Pinpoint the cell where the given text exists, returning its (X, Y) midpoint coordinate. 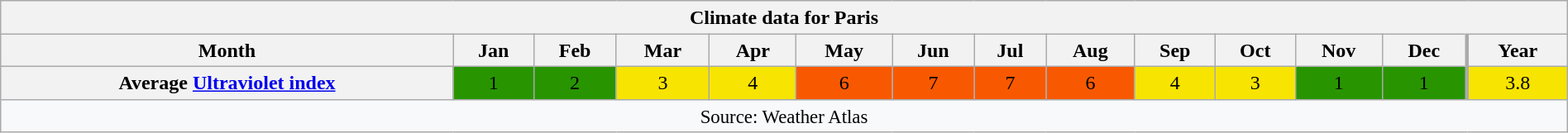
3.8 (1517, 83)
Climate data for Paris (784, 17)
Year (1517, 50)
Aug (1091, 50)
Source: Weather Atlas (784, 116)
May (844, 50)
Oct (1255, 50)
Jun (934, 50)
Feb (575, 50)
Sep (1174, 50)
2 (575, 83)
Average Ultraviolet index (227, 83)
Mar (663, 50)
Month (227, 50)
Nov (1338, 50)
Apr (753, 50)
Jul (1010, 50)
Dec (1424, 50)
Jan (493, 50)
